Output the (x, y) coordinate of the center of the cell containing the given text.  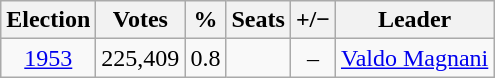
% (206, 20)
Valdo Magnani (414, 58)
Election (48, 20)
Leader (414, 20)
– (312, 58)
Seats (258, 20)
1953 (48, 58)
225,409 (140, 58)
0.8 (206, 58)
Votes (140, 20)
+/− (312, 20)
